Provide the [x, y] coordinate of the cell's center where the given text is located.  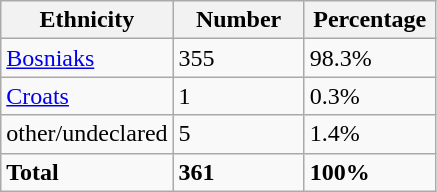
other/undeclared [87, 134]
98.3% [370, 58]
Bosniaks [87, 58]
1.4% [370, 134]
Croats [87, 96]
Percentage [370, 20]
5 [238, 134]
0.3% [370, 96]
Total [87, 172]
1 [238, 96]
361 [238, 172]
100% [370, 172]
355 [238, 58]
Ethnicity [87, 20]
Number [238, 20]
